For the text-containing cell, return its midpoint in [x, y] coordinate format. 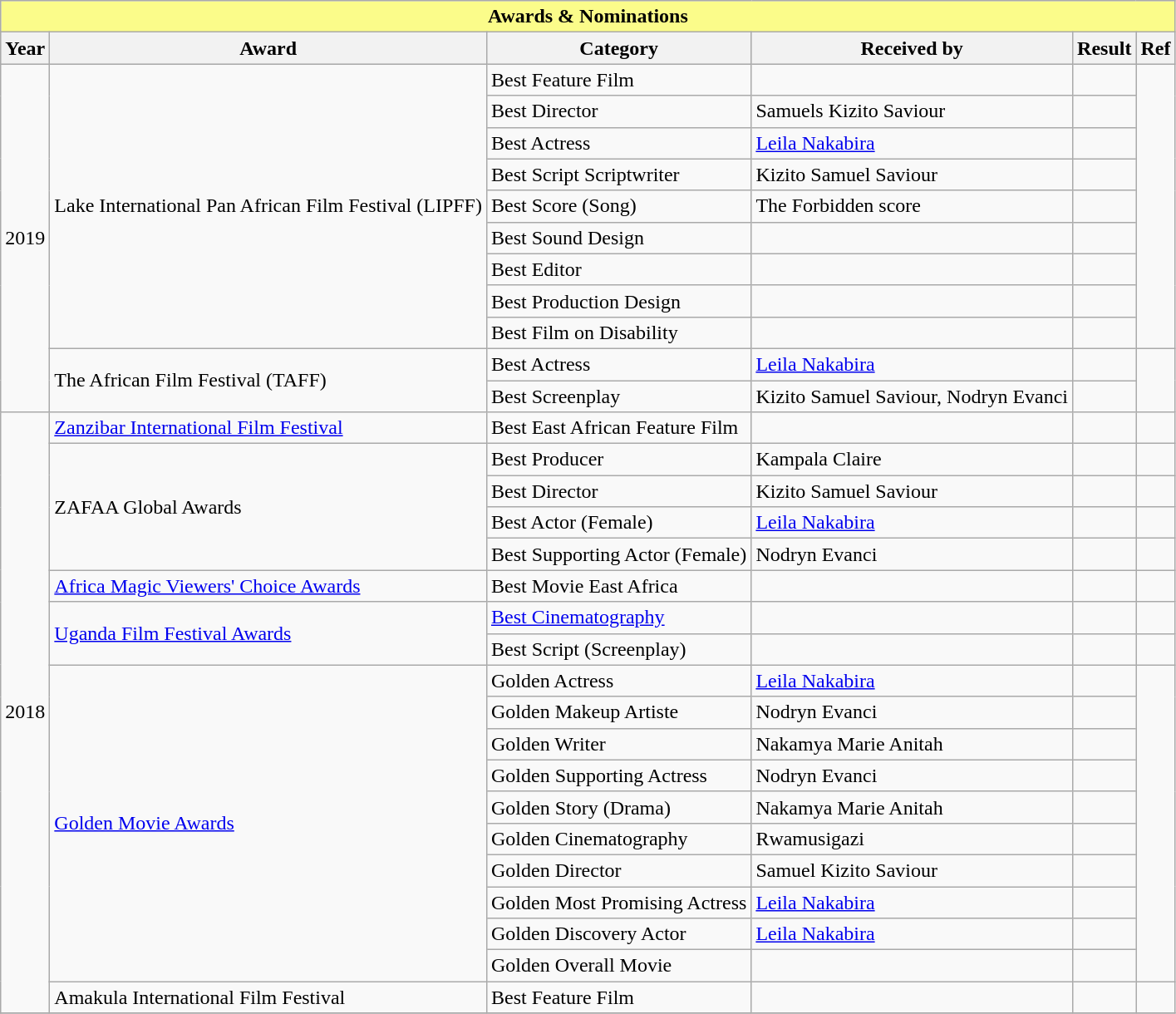
Uganda Film Festival Awards [268, 633]
Golden Story (Drama) [618, 807]
Best Producer [618, 460]
Africa Magic Viewers' Choice Awards [268, 586]
Best Actor (Female) [618, 523]
Golden Overall Movie [618, 966]
Best Sound Design [618, 238]
2018 [25, 713]
Award [268, 48]
Ref [1155, 48]
Golden Discovery Actor [618, 934]
Best Cinematography [618, 618]
Golden Actress [618, 681]
Year [25, 48]
Best Score (Song) [618, 206]
Samuel Kizito Saviour [913, 870]
Zanzibar International Film Festival [268, 428]
Golden Writer [618, 744]
Category [618, 48]
Golden Supporting Actress [618, 775]
Best Script (Screenplay) [618, 649]
Best Script Scriptwriter [618, 175]
Golden Director [618, 870]
Best Screenplay [618, 396]
Golden Movie Awards [268, 823]
Result [1105, 48]
Samuels Kizito Saviour [913, 111]
Best Editor [618, 269]
Golden Cinematography [618, 839]
Golden Most Promising Actress [618, 902]
Best Production Design [618, 301]
Kampala Claire [913, 460]
Awards & Nominations [588, 17]
Best Movie East Africa [618, 586]
Best Film on Disability [618, 332]
Received by [913, 48]
The African Film Festival (TAFF) [268, 380]
Golden Makeup Artiste [618, 712]
Best Supporting Actor (Female) [618, 554]
The Forbidden score [913, 206]
Rwamusigazi [913, 839]
2019 [25, 238]
Amakula International Film Festival [268, 997]
ZAFAA Global Awards [268, 507]
Best East African Feature Film [618, 428]
Kizito Samuel Saviour, Nodryn Evanci [913, 396]
Lake International Pan African Film Festival (LIPFF) [268, 206]
